Provide the (x, y) coordinate of the cell's center where the given text is located.  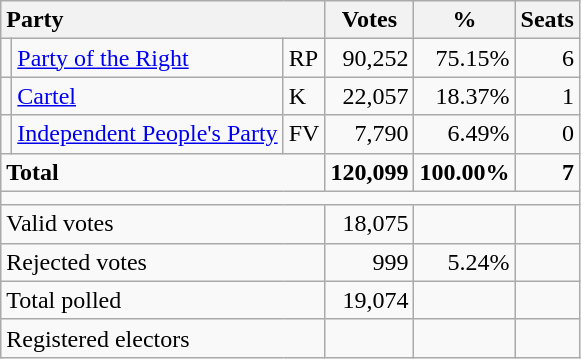
RP (304, 58)
7 (547, 172)
Registered electors (163, 338)
Party (163, 20)
% (464, 20)
6 (547, 58)
999 (370, 262)
120,099 (370, 172)
Rejected votes (163, 262)
Cartel (148, 96)
Independent People's Party (148, 134)
0 (547, 134)
18.37% (464, 96)
100.00% (464, 172)
Total (163, 172)
22,057 (370, 96)
19,074 (370, 300)
Total polled (163, 300)
Valid votes (163, 224)
75.15% (464, 58)
6.49% (464, 134)
Seats (547, 20)
7,790 (370, 134)
Party of the Right (148, 58)
FV (304, 134)
90,252 (370, 58)
K (304, 96)
18,075 (370, 224)
Votes (370, 20)
5.24% (464, 262)
1 (547, 96)
